Pinpoint the cell where the given text exists, returning its (X, Y) midpoint coordinate. 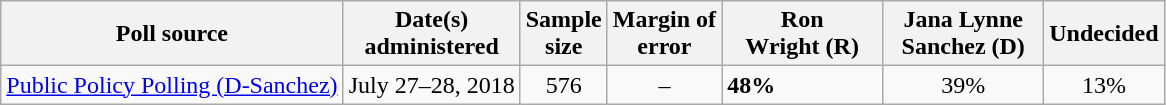
– (664, 85)
Undecided (1104, 34)
48% (802, 85)
Margin oferror (664, 34)
RonWright (R) (802, 34)
Date(s)administered (432, 34)
Poll source (172, 34)
Jana LynneSanchez (D) (964, 34)
576 (564, 85)
July 27–28, 2018 (432, 85)
Public Policy Polling (D-Sanchez) (172, 85)
39% (964, 85)
Samplesize (564, 34)
13% (1104, 85)
